Return the [x, y] coordinate for the center point of the cell that contains the specified text.  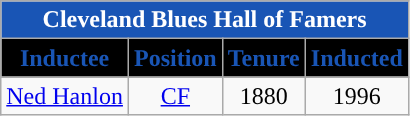
Tenure [264, 58]
1996 [356, 96]
1880 [264, 96]
Cleveland Blues Hall of Famers [205, 20]
Position [175, 58]
CF [175, 96]
Ned Hanlon [65, 96]
Inducted [356, 58]
Inductee [65, 58]
